Provide the (X, Y) coordinate of the cell's center where the given text is located.  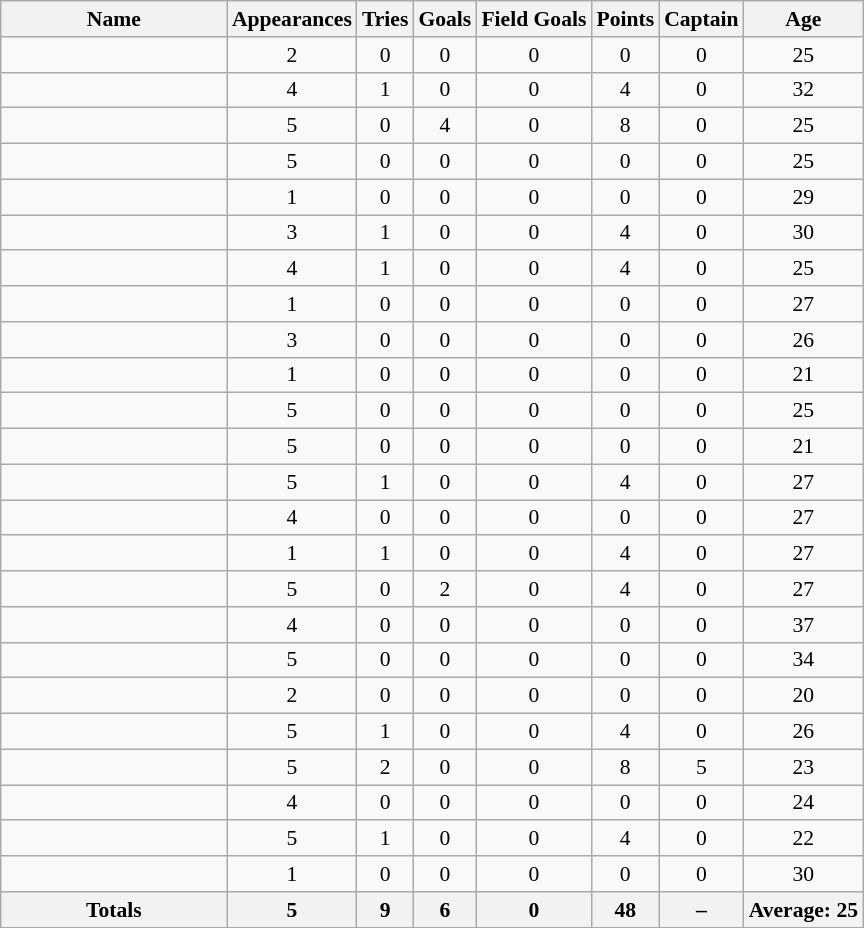
Name (114, 19)
– (702, 910)
Tries (385, 19)
Totals (114, 910)
29 (804, 197)
24 (804, 803)
48 (625, 910)
23 (804, 767)
Age (804, 19)
6 (444, 910)
Average: 25 (804, 910)
Field Goals (534, 19)
32 (804, 90)
9 (385, 910)
Captain (702, 19)
Appearances (292, 19)
Goals (444, 19)
34 (804, 660)
37 (804, 625)
Points (625, 19)
20 (804, 696)
22 (804, 839)
